Provide the (x, y) coordinate of the cell's center where the given text is located.  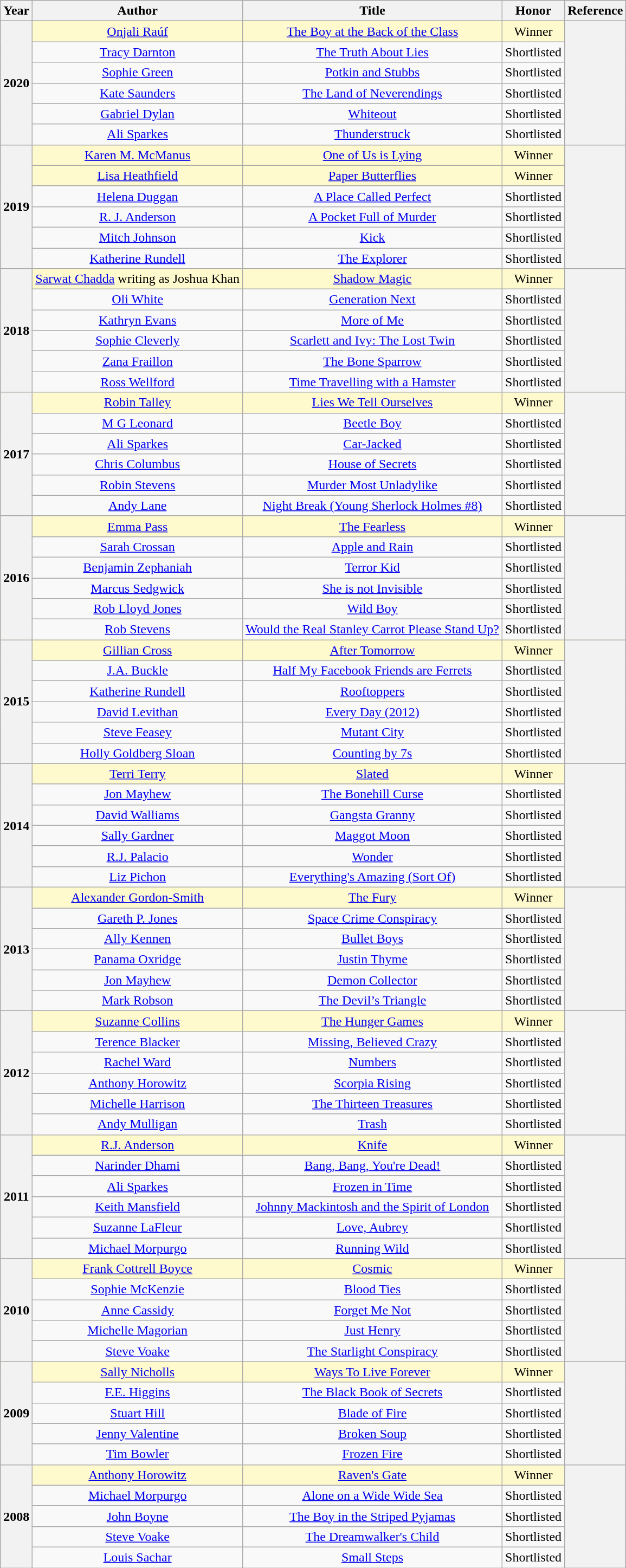
The Hunger Games (372, 1021)
Sarwat Chadda writing as Joshua Khan (138, 279)
Stuart Hill (138, 1413)
Alone on a Wide Wide Sea (372, 1495)
Wonder (372, 856)
Ally Kennen (138, 939)
The Fearless (372, 526)
Frozen in Time (372, 1186)
Paper Butterflies (372, 176)
Andy Mulligan (138, 1124)
2015 (16, 702)
Kathryn Evans (138, 320)
Night Break (Young Sherlock Holmes #8) (372, 506)
Wild Boy (372, 609)
Small Steps (372, 1557)
Marcus Sedgwick (138, 588)
Kick (372, 237)
Apple and Rain (372, 547)
Honor (533, 11)
Cosmic (372, 1269)
Everything's Amazing (Sort Of) (372, 877)
Terror Kid (372, 567)
Ross Wellford (138, 382)
More of Me (372, 320)
The Land of Neverendings (372, 93)
2013 (16, 949)
The Explorer (372, 258)
Onjali Raúf (138, 31)
Mitch Johnson (138, 237)
Liz Pichon (138, 877)
Sally Nicholls (138, 1372)
Slated (372, 774)
Jenny Valentine (138, 1434)
Terri Terry (138, 774)
Kate Saunders (138, 93)
Author (138, 11)
Frozen Fire (372, 1454)
The Boy at the Back of the Class (372, 31)
Demon Collector (372, 980)
R.J. Palacio (138, 856)
Bang, Bang, You're Dead! (372, 1165)
The Dreamwalker's Child (372, 1537)
Title (372, 11)
Missing, Believed Crazy (372, 1042)
Robin Stevens (138, 485)
Year (16, 11)
Shadow Magic (372, 279)
Suzanne Collins (138, 1021)
Chris Columbus (138, 464)
The Thirteen Treasures (372, 1104)
Bullet Boys (372, 939)
Thunderstruck (372, 134)
Keith Mansfield (138, 1207)
Sophie Green (138, 73)
Andy Lane (138, 506)
David Walliams (138, 815)
Blade of Fire (372, 1413)
R.J. Anderson (138, 1145)
Holly Goldberg Sloan (138, 753)
Michelle Harrison (138, 1104)
The Bone Sparrow (372, 361)
House of Secrets (372, 464)
The Black Book of Secrets (372, 1392)
Robin Talley (138, 403)
Rob Stevens (138, 630)
Running Wild (372, 1248)
Gareth P. Jones (138, 918)
Gangsta Granny (372, 815)
Numbers (372, 1062)
2020 (16, 83)
2016 (16, 578)
Narinder Dhami (138, 1165)
Raven's Gate (372, 1475)
Counting by 7s (372, 753)
Michelle Magorian (138, 1331)
The Devil’s Triangle (372, 1001)
2014 (16, 825)
2009 (16, 1413)
Tim Bowler (138, 1454)
Would the Real Stanley Carrot Please Stand Up? (372, 630)
Johnny Mackintosh and the Spirit of London (372, 1207)
M G Leonard (138, 423)
Tracy Darnton (138, 52)
Lies We Tell Ourselves (372, 403)
Potkin and Stubbs (372, 73)
Sally Gardner (138, 835)
Gillian Cross (138, 650)
Beetle Boy (372, 423)
Gabriel Dylan (138, 114)
Sophie Cleverly (138, 341)
R. J. Anderson (138, 217)
Car-Jacked (372, 444)
Sophie McKenzie (138, 1290)
Murder Most Unladylike (372, 485)
Love, Aubrey (372, 1227)
Justin Thyme (372, 960)
Panama Oxridge (138, 960)
Maggot Moon (372, 835)
Blood Ties (372, 1290)
Karen M. McManus (138, 155)
2010 (16, 1310)
Broken Soup (372, 1434)
Lisa Heathfield (138, 176)
J.A. Buckle (138, 671)
Ways To Live Forever (372, 1372)
2011 (16, 1196)
Zana Fraillon (138, 361)
The Truth About Lies (372, 52)
Scorpia Rising (372, 1083)
2018 (16, 331)
2017 (16, 454)
2012 (16, 1073)
2019 (16, 206)
Sarah Crossan (138, 547)
Terence Blacker (138, 1042)
Mutant City (372, 733)
Scarlett and Ivy: The Lost Twin (372, 341)
Just Henry (372, 1331)
F.E. Higgins (138, 1392)
Time Travelling with a Hamster (372, 382)
The Boy in the Striped Pyjamas (372, 1516)
Half My Facebook Friends are Ferrets (372, 671)
Knife (372, 1145)
Whiteout (372, 114)
John Boyne (138, 1516)
Anne Cassidy (138, 1310)
Generation Next (372, 300)
A Pocket Full of Murder (372, 217)
Space Crime Conspiracy (372, 918)
Oli White (138, 300)
Helena Duggan (138, 196)
Steve Feasey (138, 733)
Mark Robson (138, 1001)
2008 (16, 1516)
Emma Pass (138, 526)
Every Day (2012) (372, 712)
The Starlight Conspiracy (372, 1351)
Alexander Gordon-Smith (138, 897)
One of Us is Lying (372, 155)
After Tomorrow (372, 650)
Forget Me Not (372, 1310)
The Fury (372, 897)
Benjamin Zephaniah (138, 567)
Frank Cottrell Boyce (138, 1269)
Rooftoppers (372, 691)
Trash (372, 1124)
A Place Called Perfect (372, 196)
Rob Lloyd Jones (138, 609)
Rachel Ward (138, 1062)
Reference (595, 11)
David Levithan (138, 712)
The Bonehill Curse (372, 794)
She is not Invisible (372, 588)
Suzanne LaFleur (138, 1227)
Louis Sachar (138, 1557)
